Return (x, y) of the center of cell containing provided text 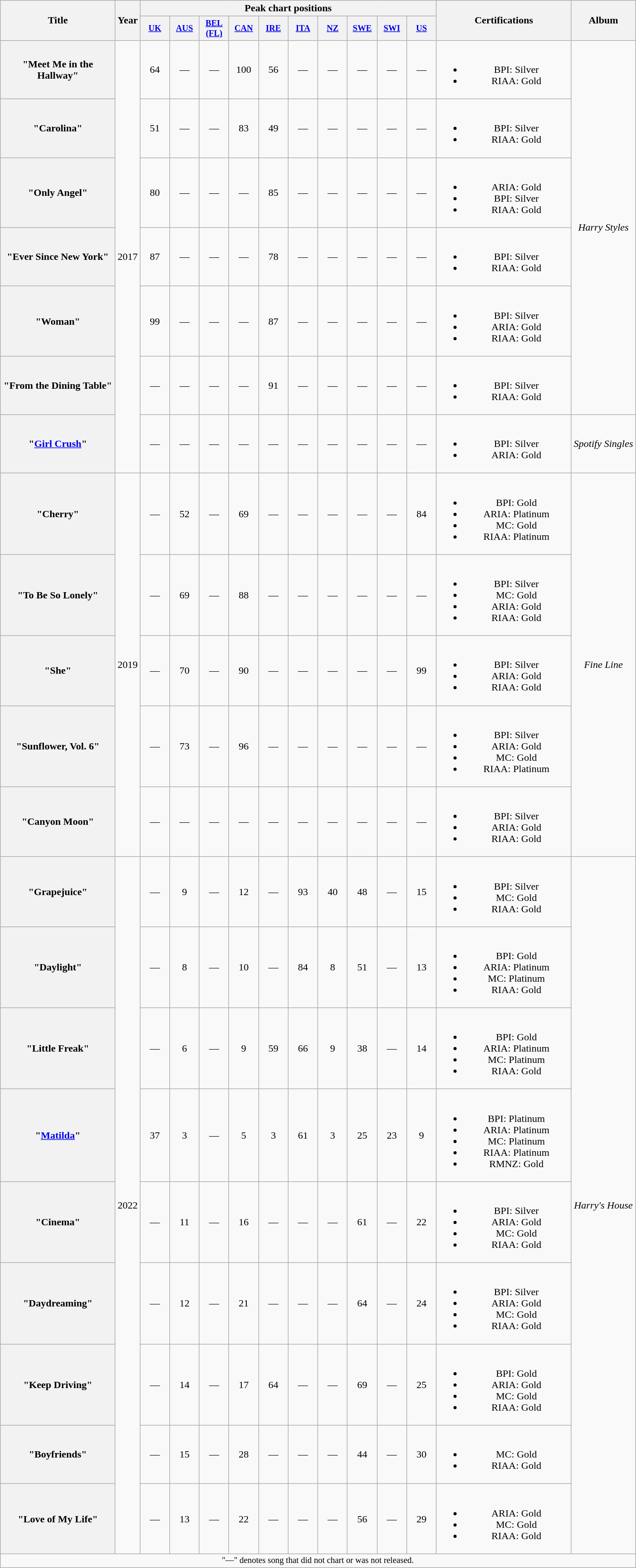
SWI (392, 28)
78 (273, 257)
CAN (243, 28)
"Keep Driving" (58, 1385)
"Little Freak" (58, 1048)
"Only Angel" (58, 192)
"She" (58, 670)
23 (392, 1135)
10 (243, 967)
85 (273, 192)
11 (185, 1222)
Spotify Singles (603, 444)
Harry's House (603, 1205)
5 (243, 1135)
52 (185, 514)
70 (185, 670)
"Cherry" (58, 514)
SWE (362, 28)
BPI: SilverMC: GoldARIA: GoldRIAA: Gold (503, 595)
2022 (128, 1205)
Harry Styles (603, 227)
93 (303, 891)
88 (243, 595)
"Girl Crush" (58, 444)
BPI: SilverMC: GoldRIAA: Gold (503, 891)
80 (155, 192)
ITA (303, 28)
91 (273, 385)
40 (333, 891)
AUS (185, 28)
BPI: SilverARIA: Gold (503, 444)
59 (273, 1048)
Certifications (503, 21)
29 (421, 1519)
Title (58, 21)
BPI: PlatinumARIA: PlatinumMC: PlatinumRIAA: PlatinumRMNZ: Gold (503, 1135)
ARIA: GoldMC: GoldRIAA: Gold (503, 1519)
73 (185, 746)
Year (128, 21)
MC: GoldRIAA: Gold (503, 1455)
96 (243, 746)
38 (362, 1048)
BPI: GoldARIA: GoldMC: GoldRIAA: Gold (503, 1385)
49 (273, 128)
44 (362, 1455)
BPI: GoldARIA: PlatinumMC: GoldRIAA: Platinum (503, 514)
"To Be So Lonely" (58, 595)
"From the Dining Table" (58, 385)
"Woman" (58, 321)
6 (185, 1048)
66 (303, 1048)
37 (155, 1135)
"Grapejuice" (58, 891)
"—" denotes song that did not chart or was not released. (318, 1561)
48 (362, 891)
"Cinema" (58, 1222)
NZ (333, 28)
"Love of My Life" (58, 1519)
30 (421, 1455)
"Ever Since New York" (58, 257)
21 (243, 1304)
100 (243, 69)
"Meet Me in the Hallway" (58, 69)
ARIA: GoldBPI: SilverRIAA: Gold (503, 192)
Peak chart positions (289, 8)
83 (243, 128)
2017 (128, 257)
28 (243, 1455)
"Daylight" (58, 967)
UK (155, 28)
BEL(FL) (214, 28)
90 (243, 670)
2019 (128, 665)
"Matilda" (58, 1135)
"Carolina" (58, 128)
"Daydreaming" (58, 1304)
"Sunflower, Vol. 6" (58, 746)
"Canyon Moon" (58, 822)
Album (603, 21)
17 (243, 1385)
US (421, 28)
16 (243, 1222)
BPI: SilverARIA: GoldMC: GoldRIAA: Platinum (503, 746)
"Boyfriends" (58, 1455)
Fine Line (603, 665)
IRE (273, 28)
24 (421, 1304)
